Find where the given text appears and provide that cell's center as (x, y) coordinate. 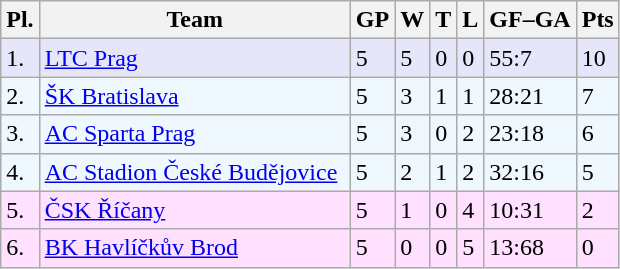
Pts (598, 20)
2. (20, 96)
6 (598, 134)
10:31 (530, 210)
T (444, 20)
10 (598, 58)
55:7 (530, 58)
L (470, 20)
3. (20, 134)
1. (20, 58)
Team (194, 20)
Pl. (20, 20)
23:18 (530, 134)
13:68 (530, 248)
4 (470, 210)
32:16 (530, 172)
AC Sparta Prag (194, 134)
ŠK Bratislava (194, 96)
LTC Prag (194, 58)
28:21 (530, 96)
BK Havlíčkův Brod (194, 248)
4. (20, 172)
ČSK Říčany (194, 210)
5. (20, 210)
7 (598, 96)
6. (20, 248)
GF–GA (530, 20)
AC Stadion České Budějovice (194, 172)
W (412, 20)
GP (372, 20)
